Identify which cell holds the provided text, then report its [x, y] central coordinate. 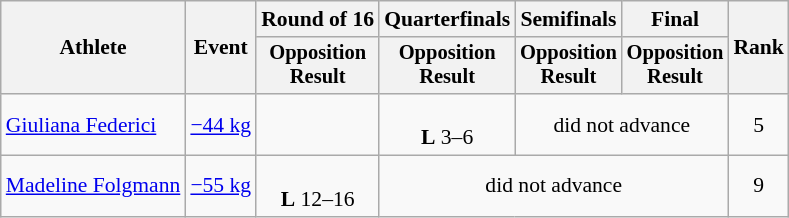
L 3–6 [447, 124]
Event [220, 48]
Madeline Folgmann [94, 186]
Final [676, 19]
5 [758, 124]
Quarterfinals [447, 19]
Round of 16 [318, 19]
Semifinals [568, 19]
9 [758, 186]
−55 kg [220, 186]
−44 kg [220, 124]
Rank [758, 48]
Giuliana Federici [94, 124]
Athlete [94, 48]
L 12–16 [318, 186]
